Output the (X, Y) coordinate of the center of the cell containing the given text.  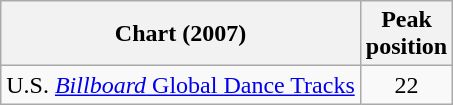
Chart (2007) (181, 34)
22 (406, 85)
U.S. Billboard Global Dance Tracks (181, 85)
Peakposition (406, 34)
